Extract the (x, y) coordinate from the center of the cell holding the provided text.  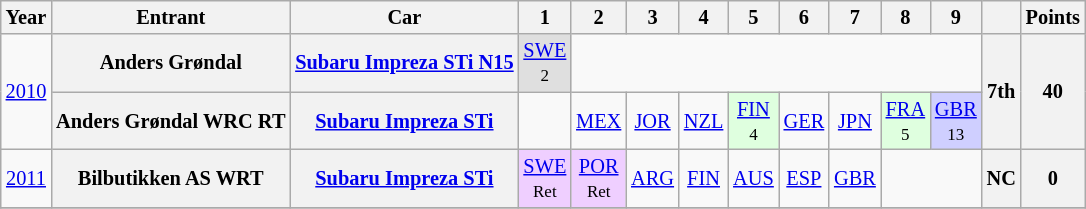
GER (804, 121)
3 (652, 17)
SWERet (544, 178)
SWE2 (544, 63)
NC (1002, 178)
NZL (704, 121)
PORRet (598, 178)
Year (26, 17)
6 (804, 17)
5 (753, 17)
FRA5 (906, 121)
2011 (26, 178)
2 (598, 17)
AUS (753, 178)
JOR (652, 121)
Anders Grøndal (170, 63)
7 (855, 17)
Subaru Impreza STi N15 (404, 63)
1 (544, 17)
ARG (652, 178)
Entrant (170, 17)
4 (704, 17)
FIN (704, 178)
7th (1002, 92)
Points (1053, 17)
40 (1053, 92)
GBR13 (956, 121)
MEX (598, 121)
9 (956, 17)
JPN (855, 121)
ESP (804, 178)
Anders Grøndal WRC RT (170, 121)
GBR (855, 178)
2010 (26, 92)
0 (1053, 178)
8 (906, 17)
FIN4 (753, 121)
Bilbutikken AS WRT (170, 178)
Car (404, 17)
